Find where the given text appears and provide that cell's center as [X, Y] coordinate. 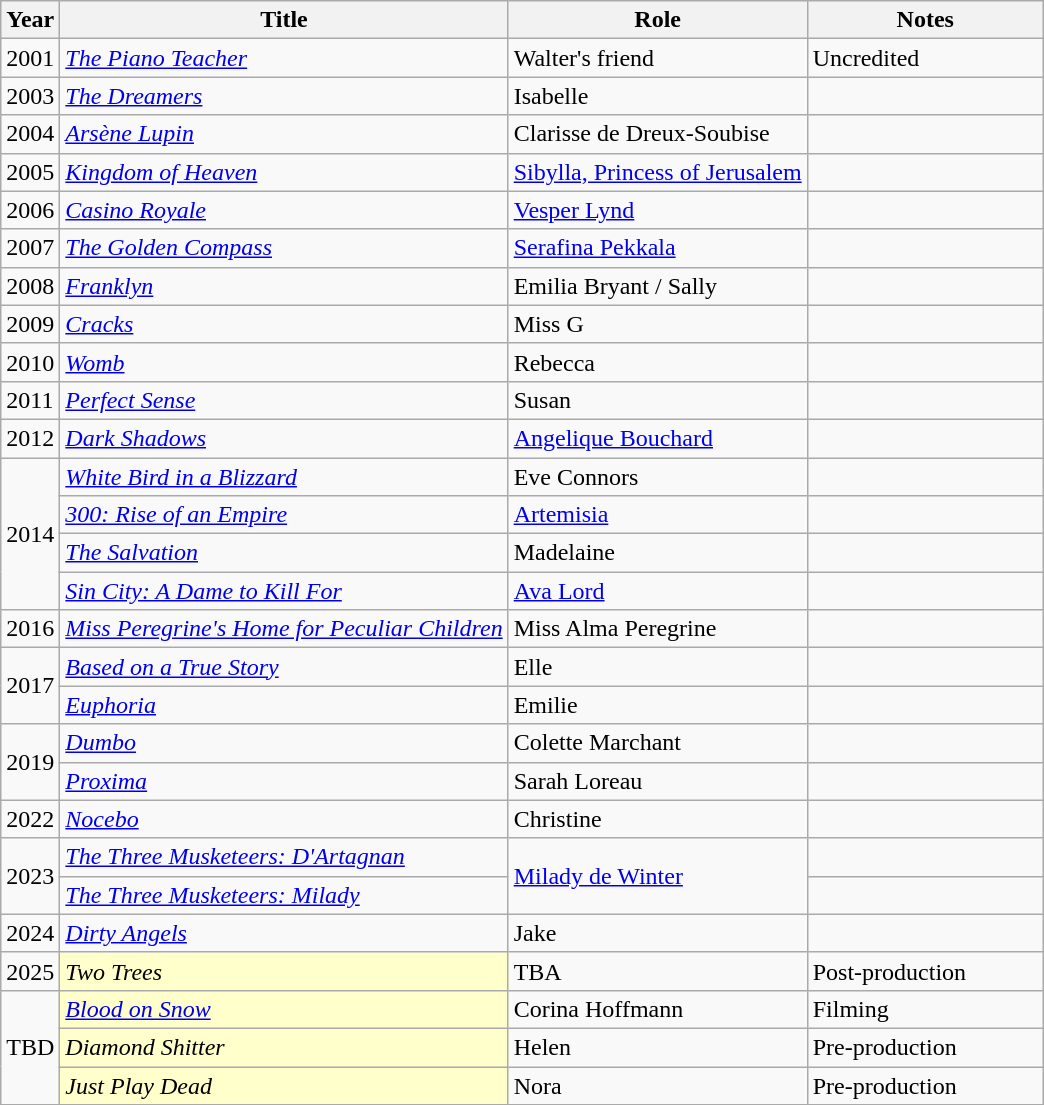
Jake [658, 933]
Just Play Dead [284, 1085]
Clarisse de Dreux-Soubise [658, 134]
Sarah Loreau [658, 781]
Susan [658, 400]
The Three Musketeers: Milady [284, 895]
Colette Marchant [658, 743]
Elle [658, 667]
2010 [30, 362]
Miss G [658, 324]
Emilia Bryant / Sally [658, 286]
Blood on Snow [284, 1009]
Casino Royale [284, 210]
Proxima [284, 781]
Arsène Lupin [284, 134]
2012 [30, 438]
2006 [30, 210]
Role [658, 20]
Dirty Angels [284, 933]
Vesper Lynd [658, 210]
300: Rise of an Empire [284, 515]
The Piano Teacher [284, 58]
The Golden Compass [284, 248]
2019 [30, 762]
2017 [30, 686]
Emilie [658, 705]
The Three Musketeers: D'Artagnan [284, 857]
Corina Hoffmann [658, 1009]
Title [284, 20]
Dark Shadows [284, 438]
2023 [30, 876]
2025 [30, 971]
Cracks [284, 324]
2009 [30, 324]
Madelaine [658, 553]
2024 [30, 933]
Post-production [925, 971]
Diamond Shitter [284, 1047]
Rebecca [658, 362]
The Dreamers [284, 96]
Milady de Winter [658, 876]
Perfect Sense [284, 400]
TBA [658, 971]
2011 [30, 400]
TBD [30, 1047]
Notes [925, 20]
2008 [30, 286]
Serafina Pekkala [658, 248]
Artemisia [658, 515]
Sin City: A Dame to Kill For [284, 591]
Filming [925, 1009]
Nocebo [284, 819]
Helen [658, 1047]
Walter's friend [658, 58]
Angelique Bouchard [658, 438]
Kingdom of Heaven [284, 172]
Two Trees [284, 971]
White Bird in a Blizzard [284, 477]
Nora [658, 1085]
2022 [30, 819]
2001 [30, 58]
Euphoria [284, 705]
2005 [30, 172]
2003 [30, 96]
Christine [658, 819]
Year [30, 20]
2007 [30, 248]
The Salvation [284, 553]
Based on a True Story [284, 667]
Ava Lord [658, 591]
Miss Peregrine's Home for Peculiar Children [284, 629]
Miss Alma Peregrine [658, 629]
Womb [284, 362]
Isabelle [658, 96]
2016 [30, 629]
Franklyn [284, 286]
2014 [30, 534]
Uncredited [925, 58]
2004 [30, 134]
Eve Connors [658, 477]
Sibylla, Princess of Jerusalem [658, 172]
Dumbo [284, 743]
